Output the (X, Y) coordinate of the center of the cell containing the given text.  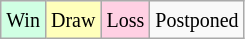
Draw (72, 20)
Win (24, 20)
Postponed (197, 20)
Loss (126, 20)
